From the cell containing the given text, extract its center point as [X, Y] coordinate. 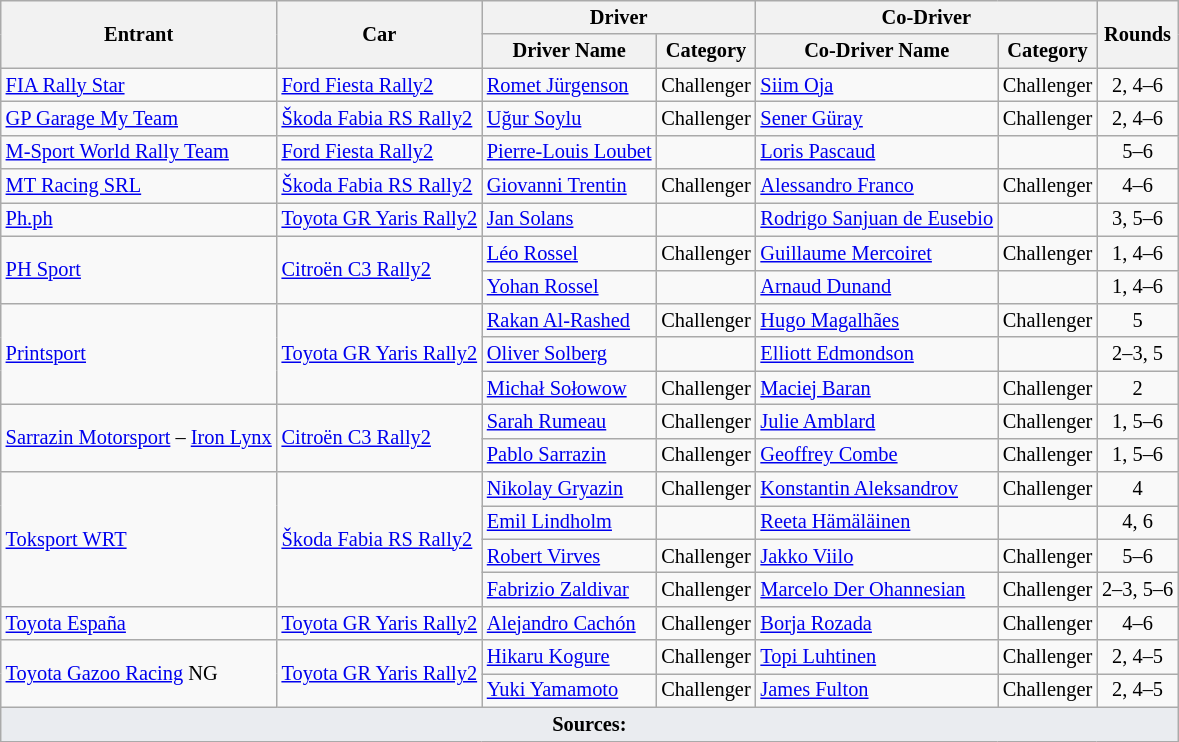
Ph.ph [139, 219]
4, 6 [1138, 522]
Entrant [139, 34]
Driver Name [569, 51]
Loris Pascaud [877, 152]
Reeta Hämäläinen [877, 522]
Rounds [1138, 34]
Alejandro Cachón [569, 623]
Oliver Solberg [569, 354]
2–3, 5–6 [1138, 589]
Jan Solans [569, 219]
Co-Driver [927, 17]
Romet Jürgenson [569, 85]
Julie Amblard [877, 421]
Guillaume Mercoiret [877, 253]
Toksport WRT [139, 540]
4 [1138, 489]
Uğur Soylu [569, 118]
Pablo Sarrazin [569, 455]
Emil Lindholm [569, 522]
3, 5–6 [1138, 219]
Printsport [139, 354]
FIA Rally Star [139, 85]
Maciej Baran [877, 388]
Léo Rossel [569, 253]
Borja Rozada [877, 623]
Michał Sołowow [569, 388]
Hugo Magalhães [877, 320]
Alessandro Franco [877, 186]
Pierre-Louis Loubet [569, 152]
Sources: [590, 724]
Toyota Gazoo Racing NG [139, 674]
2 [1138, 388]
PH Sport [139, 270]
Rodrigo Sanjuan de Eusebio [877, 219]
Siim Oja [877, 85]
Sarah Rumeau [569, 421]
2–3, 5 [1138, 354]
M-Sport World Rally Team [139, 152]
Rakan Al-Rashed [569, 320]
Konstantin Aleksandrov [877, 489]
Robert Virves [569, 556]
Marcelo Der Ohannesian [877, 589]
MT Racing SRL [139, 186]
Toyota España [139, 623]
James Fulton [877, 690]
Giovanni Trentin [569, 186]
Driver [619, 17]
Elliott Edmondson [877, 354]
Jakko Viilo [877, 556]
Sarrazin Motorsport – Iron Lynx [139, 438]
Co-Driver Name [877, 51]
Fabrizio Zaldivar [569, 589]
GP Garage My Team [139, 118]
Yohan Rossel [569, 287]
5 [1138, 320]
Hikaru Kogure [569, 657]
Arnaud Dunand [877, 287]
Sener Güray [877, 118]
Topi Luhtinen [877, 657]
Car [380, 34]
Nikolay Gryazin [569, 489]
Yuki Yamamoto [569, 690]
Geoffrey Combe [877, 455]
